Provide the (X, Y) coordinate of the cell's center where the given text is located.  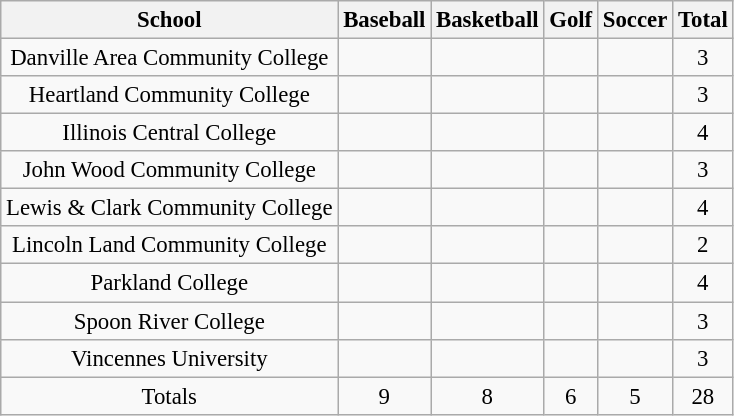
9 (384, 396)
28 (703, 396)
John Wood Community College (170, 170)
6 (571, 396)
Heartland Community College (170, 95)
2 (703, 245)
8 (488, 396)
School (170, 20)
Soccer (634, 20)
Golf (571, 20)
5 (634, 396)
Lincoln Land Community College (170, 245)
Vincennes University (170, 358)
Spoon River College (170, 321)
Baseball (384, 20)
Total (703, 20)
Lewis & Clark Community College (170, 208)
Illinois Central College (170, 133)
Basketball (488, 20)
Totals (170, 396)
Danville Area Community College (170, 58)
Parkland College (170, 283)
